Identify which cell holds the provided text, then report its (X, Y) central coordinate. 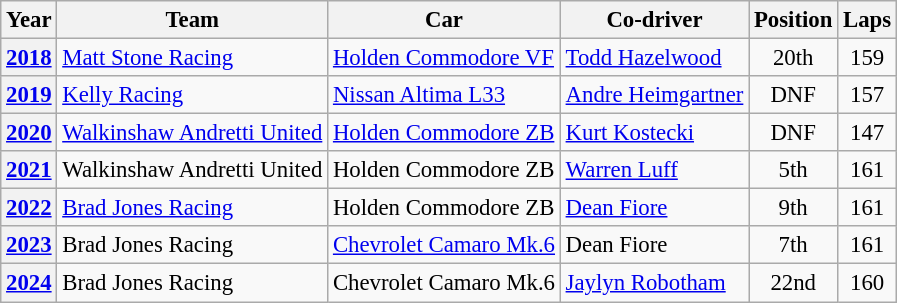
22nd (794, 283)
Nissan Altima L33 (444, 95)
20th (794, 58)
Andre Heimgartner (654, 95)
7th (794, 245)
2023 (29, 245)
Co-driver (654, 20)
2018 (29, 58)
160 (868, 283)
2021 (29, 170)
5th (794, 170)
147 (868, 133)
159 (868, 58)
Matt Stone Racing (192, 58)
Team (192, 20)
Year (29, 20)
Kurt Kostecki (654, 133)
Car (444, 20)
157 (868, 95)
9th (794, 208)
2024 (29, 283)
Warren Luff (654, 170)
Kelly Racing (192, 95)
Holden Commodore VF (444, 58)
2019 (29, 95)
2022 (29, 208)
Position (794, 20)
2020 (29, 133)
Laps (868, 20)
Todd Hazelwood (654, 58)
Jaylyn Robotham (654, 283)
